Capture the cell that displays the provided text and extract its [x, y] central coordinate. 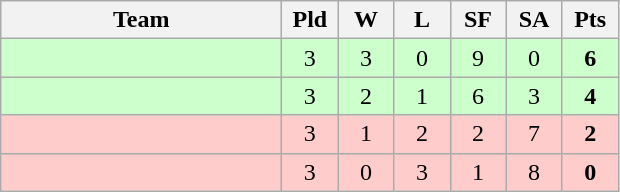
7 [534, 134]
Team [142, 20]
Pts [590, 20]
9 [478, 58]
SA [534, 20]
Pld [310, 20]
SF [478, 20]
W [366, 20]
4 [590, 96]
L [422, 20]
8 [534, 172]
